Detect which cell encompasses the target text, then output its (x, y) center coordinate. 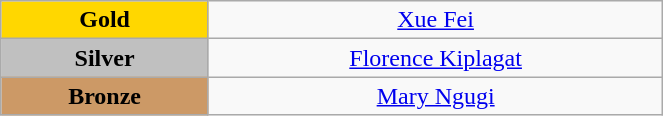
Florence Kiplagat (435, 58)
Gold (105, 20)
Xue Fei (435, 20)
Silver (105, 58)
Bronze (105, 96)
Mary Ngugi (435, 96)
